Pinpoint the cell where the given text exists, returning its [x, y] midpoint coordinate. 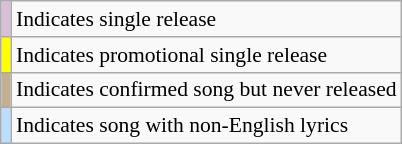
Indicates song with non-English lyrics [206, 126]
Indicates confirmed song but never released [206, 90]
Indicates promotional single release [206, 55]
Indicates single release [206, 19]
